Search for the cell housing the specified text and yield its [X, Y] center coordinate. 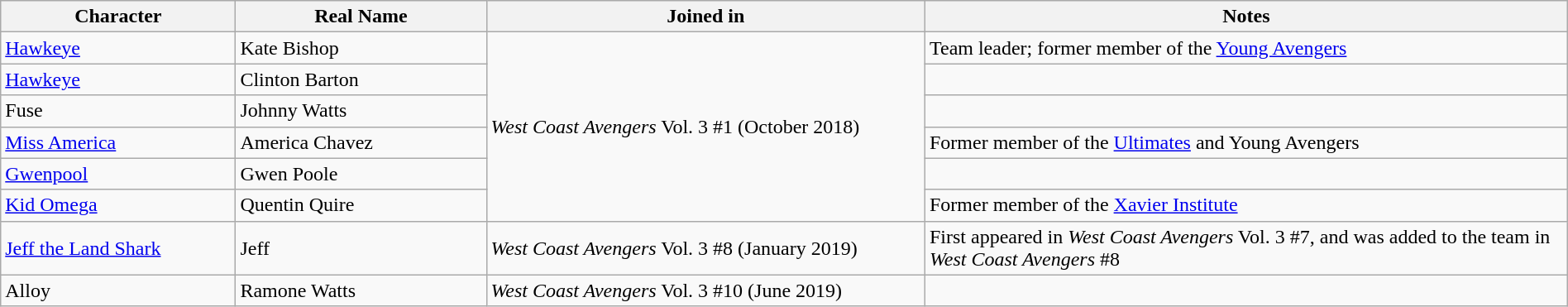
West Coast Avengers Vol. 3 #8 (January 2019) [705, 248]
America Chavez [361, 142]
Alloy [118, 290]
Fuse [118, 111]
Clinton Barton [361, 79]
Ramone Watts [361, 290]
Jeff [361, 248]
Former member of the Ultimates and Young Avengers [1245, 142]
Quentin Quire [361, 205]
Joined in [705, 17]
Jeff the Land Shark [118, 248]
Team leader; former member of the Young Avengers [1245, 48]
First appeared in West Coast Avengers Vol. 3 #7, and was added to the team in West Coast Avengers #8 [1245, 248]
Gwen Poole [361, 174]
Former member of the Xavier Institute [1245, 205]
Johnny Watts [361, 111]
Notes [1245, 17]
Kate Bishop [361, 48]
Real Name [361, 17]
Miss America [118, 142]
West Coast Avengers Vol. 3 #1 (October 2018) [705, 127]
Kid Omega [118, 205]
Character [118, 17]
Gwenpool [118, 174]
West Coast Avengers Vol. 3 #10 (June 2019) [705, 290]
